Locate the cell with the specified text and output its (X, Y) center coordinate. 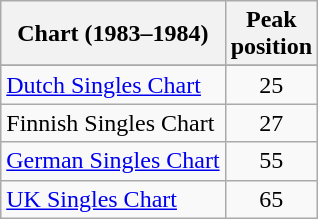
Chart (1983–1984) (113, 34)
German Singles Chart (113, 161)
55 (271, 161)
Dutch Singles Chart (113, 85)
Peakposition (271, 34)
65 (271, 199)
27 (271, 123)
25 (271, 85)
Finnish Singles Chart (113, 123)
UK Singles Chart (113, 199)
